Detect which cell encompasses the target text, then output its (X, Y) center coordinate. 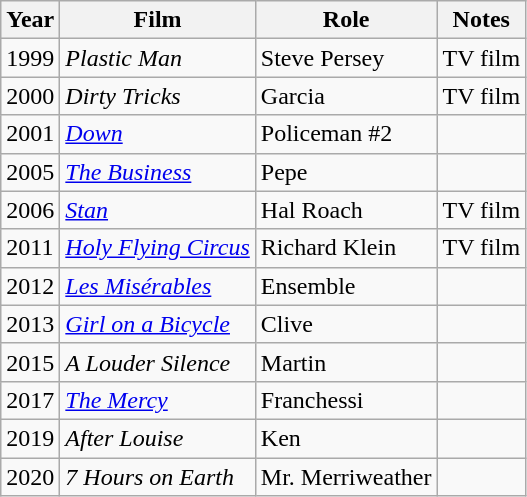
2000 (30, 96)
The Business (158, 172)
Notes (482, 20)
Ken (346, 438)
Pepe (346, 172)
2017 (30, 400)
Film (158, 20)
2019 (30, 438)
Hal Roach (346, 210)
2011 (30, 248)
Plastic Man (158, 58)
2001 (30, 134)
Girl on a Bicycle (158, 324)
Garcia (346, 96)
Dirty Tricks (158, 96)
2013 (30, 324)
Les Misérables (158, 286)
Holy Flying Circus (158, 248)
Role (346, 20)
Steve Persey (346, 58)
After Louise (158, 438)
Stan (158, 210)
Policeman #2 (346, 134)
Down (158, 134)
Clive (346, 324)
2012 (30, 286)
A Louder Silence (158, 362)
2020 (30, 477)
Franchessi (346, 400)
Ensemble (346, 286)
Martin (346, 362)
7 Hours on Earth (158, 477)
2015 (30, 362)
Mr. Merriweather (346, 477)
Year (30, 20)
2006 (30, 210)
The Mercy (158, 400)
2005 (30, 172)
1999 (30, 58)
Richard Klein (346, 248)
